From the cell containing the given text, extract its center point as (X, Y) coordinate. 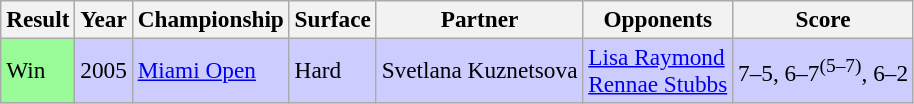
7–5, 6–7(5–7), 6–2 (824, 70)
Hard (332, 70)
Year (104, 19)
Lisa Raymond Rennae Stubbs (658, 70)
Championship (210, 19)
Miami Open (210, 70)
Opponents (658, 19)
Win (38, 70)
Partner (480, 19)
Surface (332, 19)
2005 (104, 70)
Score (824, 19)
Svetlana Kuznetsova (480, 70)
Result (38, 19)
